Pinpoint the cell where the given text exists, returning its (x, y) midpoint coordinate. 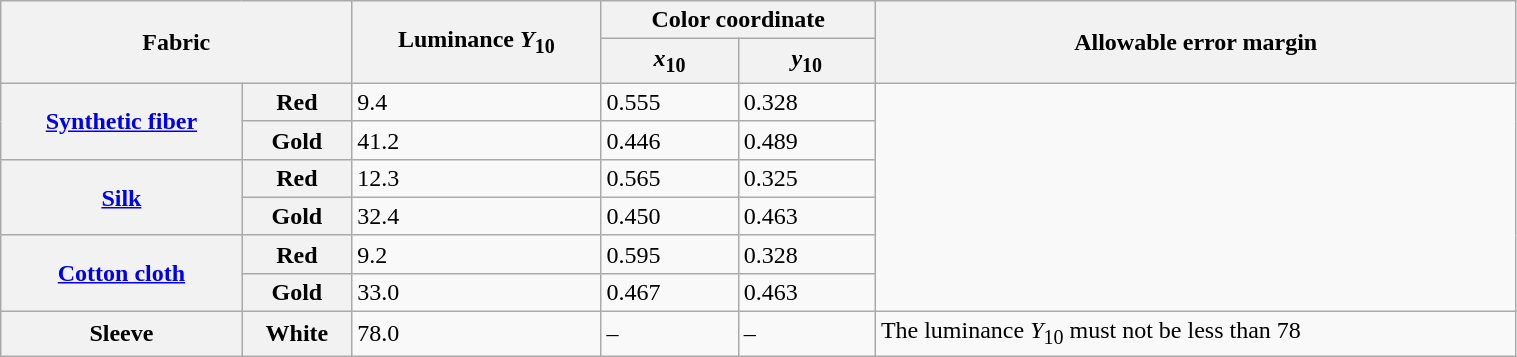
0.467 (670, 292)
9.4 (476, 102)
Silk (122, 197)
Fabric (176, 42)
41.2 (476, 140)
Synthetic fiber (122, 121)
0.450 (670, 216)
y10 (806, 61)
0.595 (670, 254)
Cotton cloth (122, 273)
Sleeve (122, 334)
0.555 (670, 102)
9.2 (476, 254)
32.4 (476, 216)
0.325 (806, 178)
0.446 (670, 140)
x10 (670, 61)
The luminance Y10 must not be less than 78 (1196, 334)
33.0 (476, 292)
Allowable error margin (1196, 42)
White (297, 334)
78.0 (476, 334)
Luminance Y10 (476, 42)
0.565 (670, 178)
Color coordinate (738, 20)
12.3 (476, 178)
0.489 (806, 140)
